Return [x, y] of the center of cell containing provided text 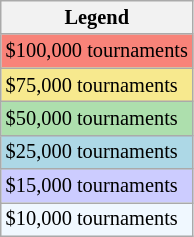
Legend [97, 17]
$100,000 tournaments [97, 51]
$10,000 tournaments [97, 219]
$50,000 tournaments [97, 118]
$25,000 tournaments [97, 152]
$15,000 tournaments [97, 186]
$75,000 tournaments [97, 85]
